Detect which cell encompasses the target text, then output its (x, y) center coordinate. 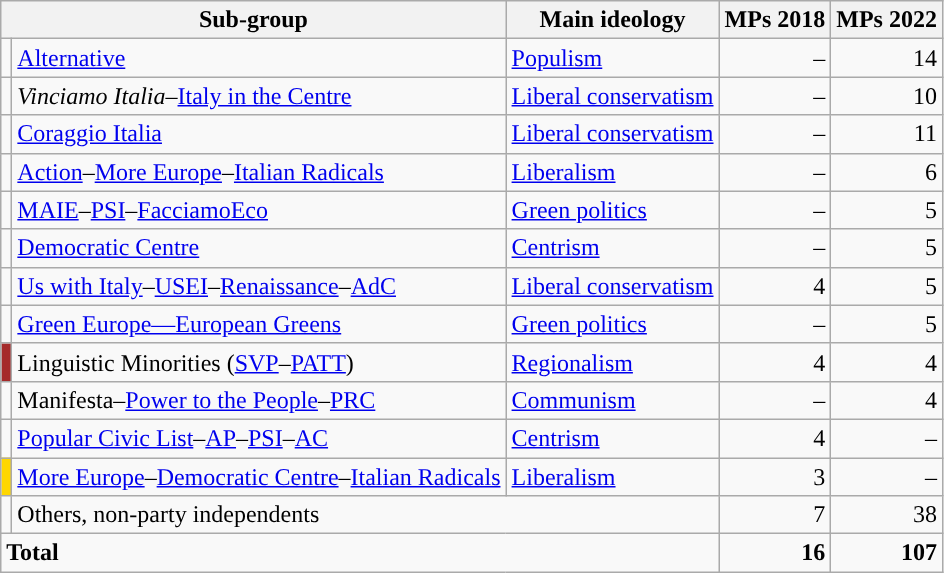
Others, non-party independents (366, 515)
11 (887, 134)
MPs 2018 (775, 20)
Coraggio Italia (259, 134)
16 (775, 553)
6 (887, 172)
Green Europe—European Greens (259, 324)
MAIE–PSI–FacciamoEco (259, 210)
10 (887, 96)
Manifesta–Power to the People–PRC (259, 400)
Total (360, 553)
3 (775, 477)
14 (887, 58)
107 (887, 553)
Main ideology (612, 20)
More Europe–Democratic Centre–Italian Radicals (259, 477)
Vinciamo Italia–Italy in the Centre (259, 96)
Popular Civic List–AP–PSI–AC (259, 438)
Regionalism (612, 362)
MPs 2022 (887, 20)
Linguistic Minorities (SVP–PATT) (259, 362)
Alternative (259, 58)
Communism (612, 400)
7 (775, 515)
Populism (612, 58)
38 (887, 515)
Action–More Europe–Italian Radicals (259, 172)
Us with Italy–USEI–Renaissance–AdC (259, 286)
Democratic Centre (259, 248)
Sub-group (254, 20)
